Identify which cell holds the provided text, then report its (X, Y) central coordinate. 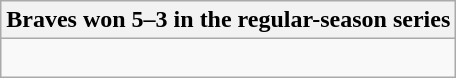
Braves won 5–3 in the regular-season series (228, 20)
